Output the [x, y] coordinate of the center of the cell containing the given text.  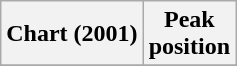
Chart (2001) [72, 34]
Peakposition [189, 34]
